Scan for the cell matching the given text and deliver its (X, Y) coordinate at center. 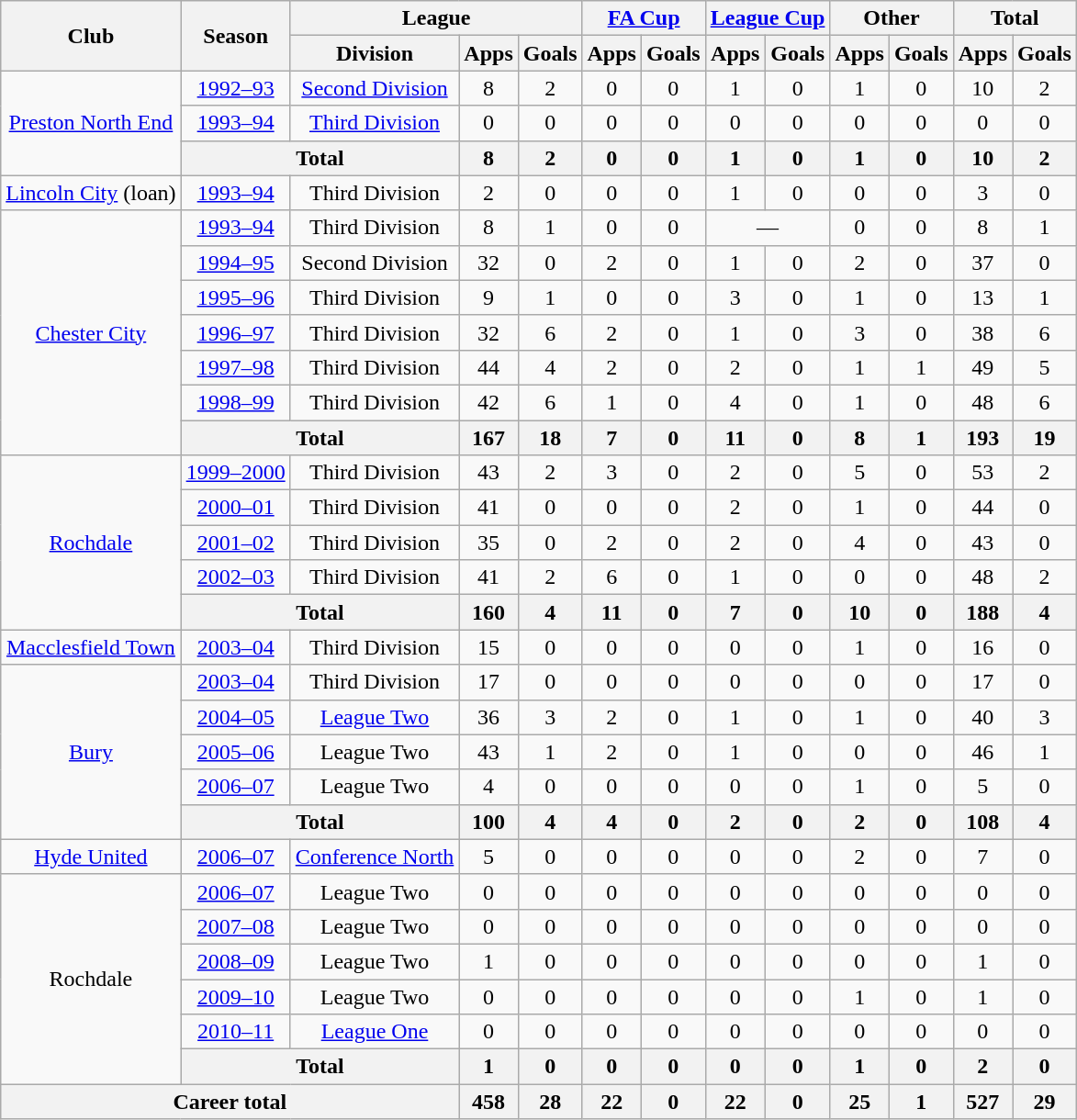
2005–06 (235, 752)
Chester City (91, 332)
15 (488, 647)
Conference North (375, 857)
36 (488, 717)
188 (982, 612)
2001–02 (235, 543)
League One (375, 1032)
1997–98 (235, 367)
Career total (230, 1102)
46 (982, 752)
527 (982, 1102)
18 (550, 438)
Club (91, 36)
29 (1045, 1102)
28 (550, 1102)
42 (488, 402)
Preston North End (91, 123)
2000–01 (235, 508)
Lincoln City (loan) (91, 193)
193 (982, 438)
100 (488, 822)
458 (488, 1102)
40 (982, 717)
108 (982, 822)
1992–93 (235, 88)
Season (235, 36)
2004–05 (235, 717)
167 (488, 438)
2008–09 (235, 961)
1995–96 (235, 297)
9 (488, 297)
37 (982, 263)
Other (892, 18)
League (436, 18)
2009–10 (235, 996)
13 (982, 297)
2007–08 (235, 926)
35 (488, 543)
Bury (91, 752)
1996–97 (235, 332)
Macclesfield Town (91, 647)
1994–95 (235, 263)
2002–03 (235, 577)
League Cup (768, 18)
16 (982, 647)
19 (1045, 438)
160 (488, 612)
— (768, 228)
1999–2000 (235, 473)
49 (982, 367)
Hyde United (91, 857)
1998–99 (235, 402)
53 (982, 473)
38 (982, 332)
Division (375, 53)
2010–11 (235, 1032)
FA Cup (644, 18)
25 (859, 1102)
